Scan for the cell matching the given text and deliver its [X, Y] coordinate at center. 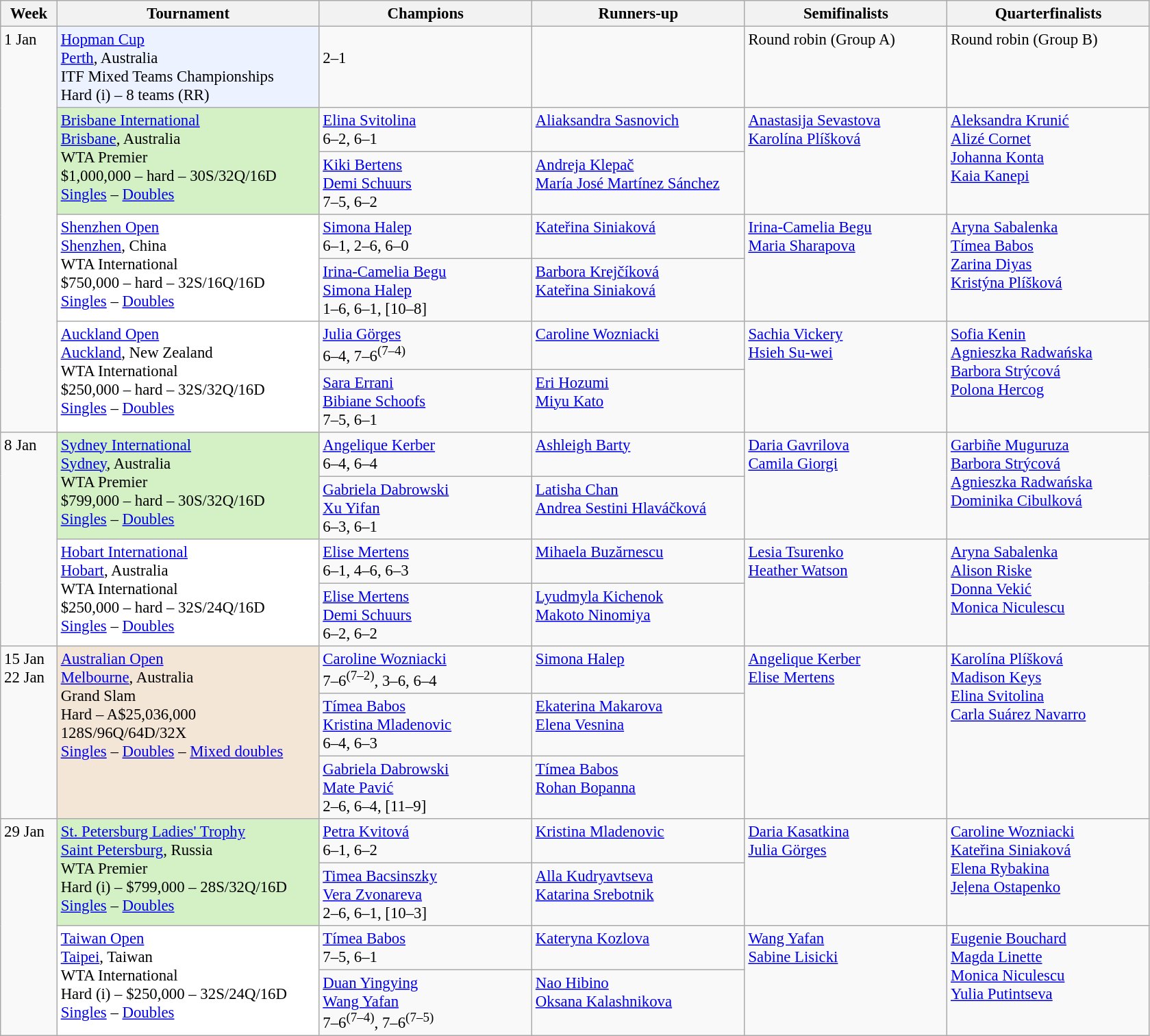
Caroline Wozniacki Kateřina Siniaková Elena Rybakina Jeļena Ostapenko [1049, 872]
Daria Gavrilova Camila Giorgi [846, 485]
1 Jan [29, 230]
Aliaksandra Sasnovich [638, 130]
Garbiñe Muguruza Barbora Strýcová Agnieszka Radwańska Dominika Cibulková [1049, 485]
Angelique Kerber6–4, 6–4 [426, 454]
Karolína Plíšková Madison Keys Elina Svitolina Carla Suárez Navarro [1049, 732]
Eugenie Bouchard Magda Linette Monica Niculescu Yulia Putintseva [1049, 981]
Caroline Wozniacki [638, 345]
Caroline Wozniacki7–6(7–2), 3–6, 6–4 [426, 670]
Barbora Krejčíková Kateřina Siniaková [638, 291]
Sofia Kenin Agnieszka Radwańska Barbora Strýcová Polona Hercog [1049, 377]
Hobart International Hobart, AustraliaWTA International$250,000 – hard – 32S/24Q/16DSingles – Doubles [188, 592]
St. Petersburg Ladies' Trophy Saint Petersburg, RussiaWTA PremierHard (i) – $799,000 – 28S/32Q/16DSingles – Doubles [188, 872]
Australian Open Melbourne, AustraliaGrand SlamHard – A$25,036,000128S/96Q/64D/32XSingles – Doubles – Mixed doubles [188, 732]
Auckland Open Auckland, New ZealandWTA International$250,000 – hard – 32S/32Q/16DSingles – Doubles [188, 377]
Semifinalists [846, 14]
Eri Hozumi Miyu Kato [638, 401]
Nao Hibino Oksana Kalashnikova [638, 1003]
Tímea Babos Rohan Bopanna [638, 787]
Andreja Klepač María José Martínez Sánchez [638, 184]
Timea Bacsinszky Vera Zvonareva 2–6, 6–1, [10–3] [426, 895]
Aryna Sabalenka Alison Riske Donna Vekić Monica Niculescu [1049, 592]
8 Jan [29, 539]
Round robin (Group A) [846, 67]
Week [29, 14]
Sachia Vickery Hsieh Su-wei [846, 377]
Ekaterina Makarova Elena Vesnina [638, 725]
Round robin (Group B) [1049, 67]
Tímea Babos Kristina Mladenovic 6–4, 6–3 [426, 725]
Wang Yafan Sabine Lisicki [846, 981]
Sydney International Sydney, AustraliaWTA Premier$799,000 – hard – 30S/32Q/16DSingles – Doubles [188, 485]
15 Jan 22 Jan [29, 732]
Gabriela Dabrowski Xu Yifan 6–3, 6–1 [426, 508]
Irina-Camelia Begu Simona Halep 1–6, 6–1, [10–8] [426, 291]
Lesia Tsurenko Heather Watson [846, 592]
Angelique Kerber Elise Mertens [846, 732]
Hopman CupPerth, AustraliaITF Mixed Teams ChampionshipsHard (i) – 8 teams (RR) [188, 67]
Aryna Sabalenka Tímea Babos Zarina Diyas Kristýna Plíšková [1049, 268]
Kristina Mladenovic [638, 841]
Duan Yingying Wang Yafan 7–6(7–4), 7–6(7–5) [426, 1003]
Kateřina Siniaková [638, 237]
Tímea Babos7–5, 6–1 [426, 948]
Elise Mertens6–1, 4–6, 6–3 [426, 560]
Champions [426, 14]
29 Jan [29, 928]
Irina-Camelia Begu Maria Sharapova [846, 268]
Ashleigh Barty [638, 454]
Taiwan Open Taipei, Taiwan WTA InternationalHard (i) – $250,000 – 32S/24Q/16DSingles – Doubles [188, 981]
Sara Errani Bibiane Schoofs7–5, 6–1 [426, 401]
Julia Görges6–4, 7–6(7–4) [426, 345]
2–1 [426, 67]
Kateryna Kozlova [638, 948]
Petra Kvitová6–1, 6–2 [426, 841]
Alla Kudryavtseva Katarina Srebotnik [638, 895]
Tournament [188, 14]
Runners-up [638, 14]
Anastasija Sevastova Karolína Plíšková [846, 161]
Daria Kasatkina Julia Görges [846, 872]
Simona Halep [638, 670]
Mihaela Buzărnescu [638, 560]
Gabriela Dabrowski Mate Pavić 2–6, 6–4, [11–9] [426, 787]
Kiki Bertens Demi Schuurs 7–5, 6–2 [426, 184]
Elina Svitolina 6–2, 6–1 [426, 130]
Elise Mertens Demi Schuurs 6–2, 6–2 [426, 615]
Quarterfinalists [1049, 14]
Simona Halep 6–1, 2–6, 6–0 [426, 237]
Shenzhen Open Shenzhen, ChinaWTA International$750,000 – hard – 32S/16Q/16DSingles – Doubles [188, 268]
Aleksandra Krunić Alizé Cornet Johanna Konta Kaia Kanepi [1049, 161]
Latisha Chan Andrea Sestini Hlaváčková [638, 508]
Lyudmyla Kichenok Makoto Ninomiya [638, 615]
Brisbane International Brisbane, AustraliaWTA Premier$1,000,000 – hard – 30S/32Q/16DSingles – Doubles [188, 161]
